Determine the [x, y] coordinate at the center of the cell enclosing the given text.  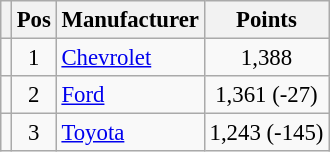
Ford [130, 95]
1 [34, 58]
1,243 (-145) [266, 133]
Pos [34, 20]
Chevrolet [130, 58]
3 [34, 133]
1,361 (-27) [266, 95]
Points [266, 20]
Manufacturer [130, 20]
Toyota [130, 133]
1,388 [266, 58]
2 [34, 95]
